Extract the (x, y) coordinate from the center of the cell holding the provided text.  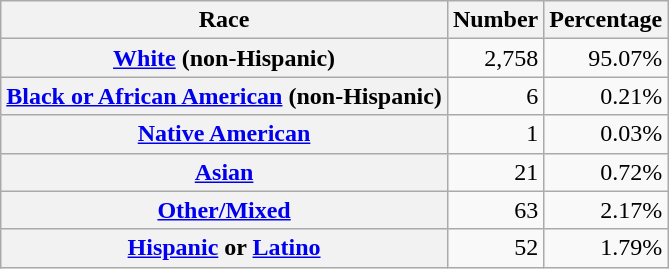
Black or African American (non-Hispanic) (224, 96)
0.03% (606, 134)
2,758 (495, 58)
95.07% (606, 58)
63 (495, 210)
0.72% (606, 172)
White (non-Hispanic) (224, 58)
21 (495, 172)
Percentage (606, 20)
6 (495, 96)
Number (495, 20)
0.21% (606, 96)
1.79% (606, 248)
Hispanic or Latino (224, 248)
52 (495, 248)
Other/Mixed (224, 210)
Native American (224, 134)
1 (495, 134)
Asian (224, 172)
2.17% (606, 210)
Race (224, 20)
